For the text-containing cell, return its midpoint in [x, y] coordinate format. 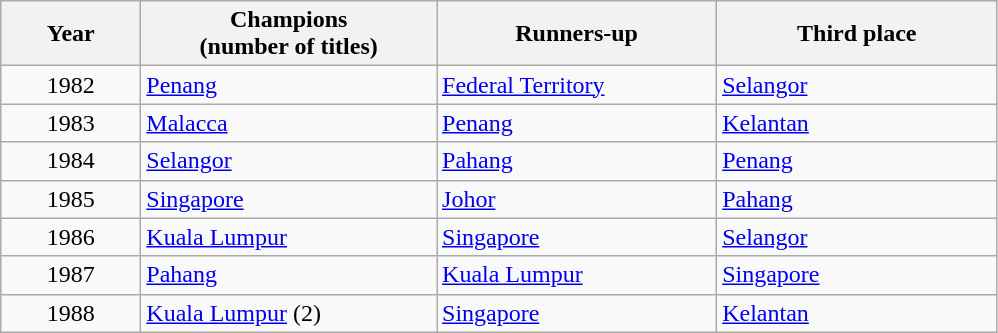
1985 [71, 199]
1984 [71, 161]
Champions(number of titles) [289, 34]
Malacca [289, 123]
Johor [577, 199]
1983 [71, 123]
1986 [71, 237]
Runners-up [577, 34]
Year [71, 34]
Federal Territory [577, 85]
1988 [71, 313]
1982 [71, 85]
1987 [71, 275]
Kuala Lumpur (2) [289, 313]
Third place [857, 34]
